Provide the [x, y] coordinate of the cell's center where the given text is located.  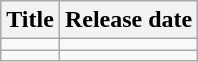
Release date [128, 20]
Title [30, 20]
